Provide the (X, Y) coordinate of the cell's center where the given text is located.  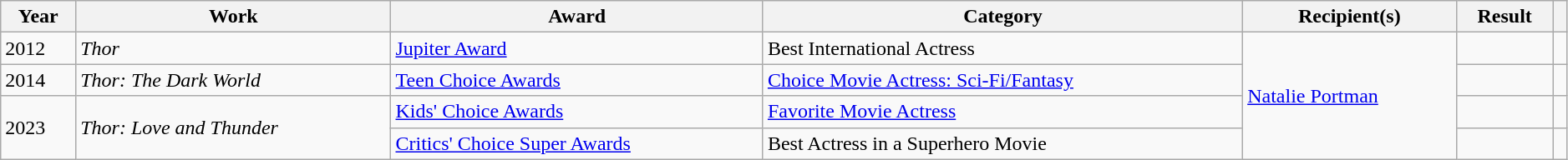
Best Actress in a Superhero Movie (1002, 143)
Best International Actress (1002, 48)
Thor: The Dark World (234, 80)
Result (1505, 17)
2012 (38, 48)
Jupiter Award (576, 48)
Award (576, 17)
Category (1002, 17)
Thor: Love and Thunder (234, 127)
Recipient(s) (1350, 17)
Kids' Choice Awards (576, 112)
Thor (234, 48)
Critics' Choice Super Awards (576, 143)
2014 (38, 80)
Year (38, 17)
Natalie Portman (1350, 96)
Teen Choice Awards (576, 80)
Work (234, 17)
Favorite Movie Actress (1002, 112)
Choice Movie Actress: Sci-Fi/Fantasy (1002, 80)
2023 (38, 127)
